For the text-containing cell, return its midpoint in [X, Y] coordinate format. 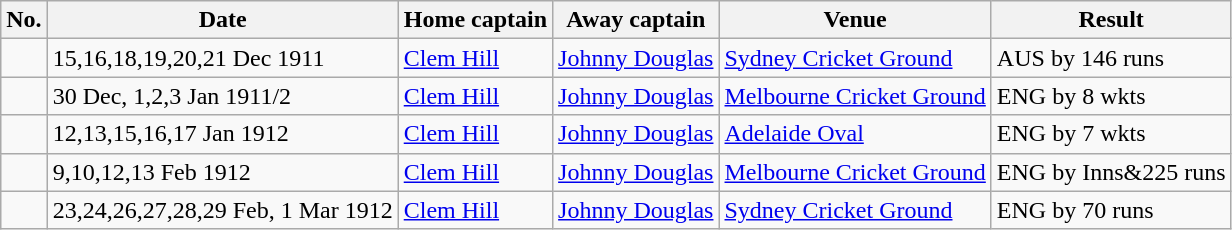
Away captain [636, 20]
ENG by 70 runs [1111, 210]
No. [24, 20]
ENG by Inns&225 runs [1111, 172]
12,13,15,16,17 Jan 1912 [222, 134]
23,24,26,27,28,29 Feb, 1 Mar 1912 [222, 210]
Adelaide Oval [855, 134]
Date [222, 20]
9,10,12,13 Feb 1912 [222, 172]
Result [1111, 20]
ENG by 7 wkts [1111, 134]
AUS by 146 runs [1111, 58]
ENG by 8 wkts [1111, 96]
30 Dec, 1,2,3 Jan 1911/2 [222, 96]
15,16,18,19,20,21 Dec 1911 [222, 58]
Venue [855, 20]
Home captain [475, 20]
